Scan for the cell matching the given text and deliver its (X, Y) coordinate at center. 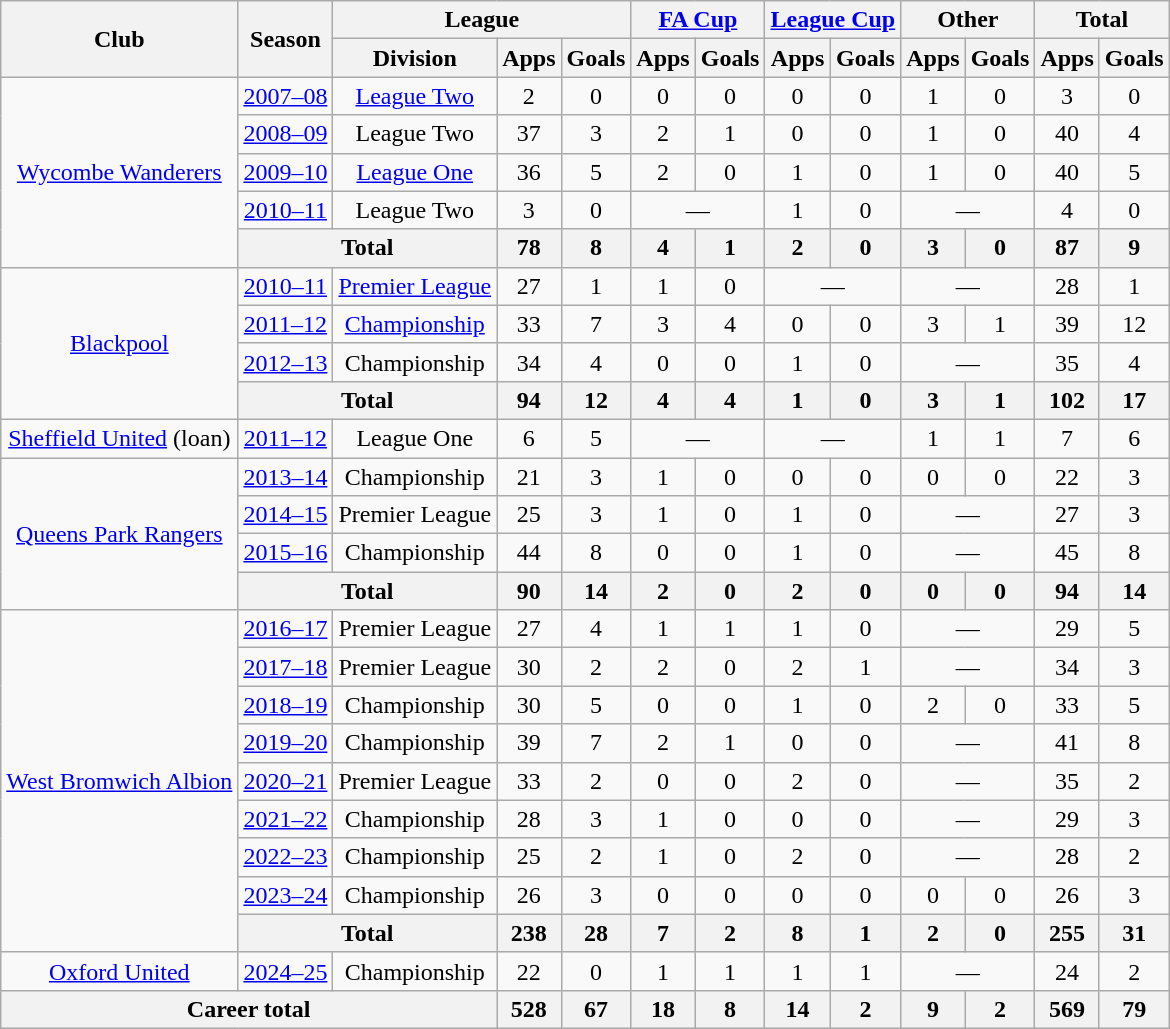
2021–22 (286, 819)
36 (529, 172)
18 (663, 1009)
78 (529, 248)
2014–15 (286, 515)
87 (1067, 248)
528 (529, 1009)
41 (1067, 743)
Other (968, 20)
West Bromwich Albion (120, 782)
League Cup (833, 20)
2016–17 (286, 629)
2008–09 (286, 134)
67 (596, 1009)
2017–18 (286, 667)
Wycombe Wanderers (120, 172)
24 (1067, 971)
79 (1134, 1009)
Queens Park Rangers (120, 534)
Season (286, 39)
Sheffield United (loan) (120, 438)
2019–20 (286, 743)
Blackpool (120, 343)
2013–14 (286, 477)
2012–13 (286, 362)
255 (1067, 933)
238 (529, 933)
569 (1067, 1009)
2007–08 (286, 96)
FA Cup (698, 20)
90 (529, 591)
2009–10 (286, 172)
Oxford United (120, 971)
Club (120, 39)
44 (529, 553)
102 (1067, 400)
2015–16 (286, 553)
2024–25 (286, 971)
League (482, 20)
2020–21 (286, 781)
21 (529, 477)
45 (1067, 553)
2023–24 (286, 895)
2018–19 (286, 705)
37 (529, 134)
17 (1134, 400)
2022–23 (286, 857)
Division (415, 58)
Career total (249, 1009)
31 (1134, 933)
